Search for the cell housing the specified text and yield its [x, y] center coordinate. 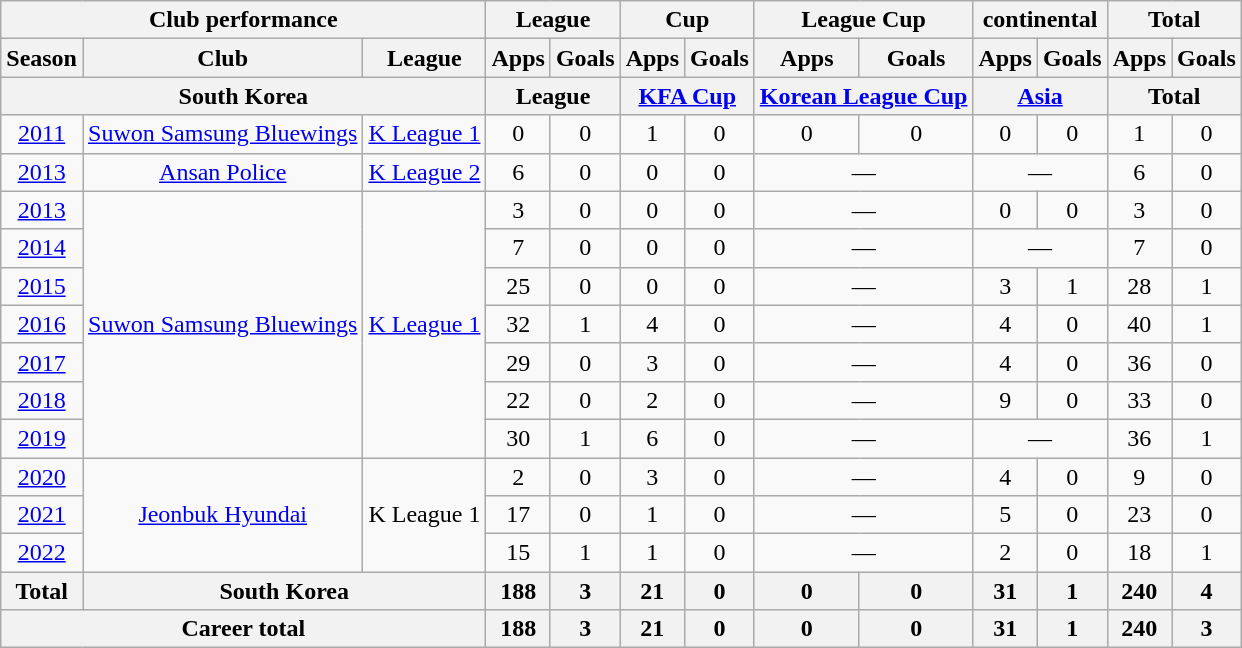
15 [518, 553]
30 [518, 438]
Club performance [244, 20]
18 [1139, 553]
2019 [42, 438]
Season [42, 58]
40 [1139, 324]
29 [518, 362]
2014 [42, 248]
Korean League Cup [864, 96]
17 [518, 515]
22 [518, 400]
5 [1005, 515]
2015 [42, 286]
32 [518, 324]
2018 [42, 400]
2022 [42, 553]
Cup [687, 20]
Club [222, 58]
Ansan Police [222, 172]
23 [1139, 515]
continental [1040, 20]
K League 2 [424, 172]
KFA Cup [687, 96]
28 [1139, 286]
2020 [42, 477]
Career total [244, 629]
25 [518, 286]
2021 [42, 515]
33 [1139, 400]
Asia [1040, 96]
2017 [42, 362]
Jeonbuk Hyundai [222, 515]
2011 [42, 134]
League Cup [864, 20]
2016 [42, 324]
